Search for the cell housing the specified text and yield its [x, y] center coordinate. 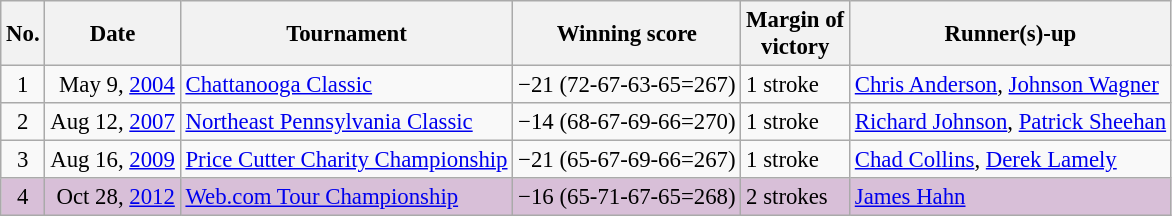
Winning score [627, 34]
Aug 16, 2009 [112, 160]
Runner(s)-up [1010, 34]
Date [112, 34]
−14 (68-67-69-66=270) [627, 122]
Price Cutter Charity Championship [346, 160]
−16 (65-71-67-65=268) [627, 197]
Northeast Pennsylvania Classic [346, 122]
Margin ofvictory [796, 34]
Chad Collins, Derek Lamely [1010, 160]
Chris Anderson, Johnson Wagner [1010, 85]
Chattanooga Classic [346, 85]
Web.com Tour Championship [346, 197]
1 [23, 85]
2 [23, 122]
3 [23, 160]
James Hahn [1010, 197]
Tournament [346, 34]
−21 (65-67-69-66=267) [627, 160]
Aug 12, 2007 [112, 122]
2 strokes [796, 197]
May 9, 2004 [112, 85]
No. [23, 34]
4 [23, 197]
Richard Johnson, Patrick Sheehan [1010, 122]
Oct 28, 2012 [112, 197]
−21 (72-67-63-65=267) [627, 85]
